From the cell containing the given text, extract its center point as (x, y) coordinate. 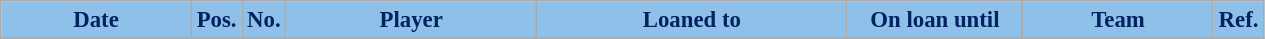
Pos. (216, 20)
Ref. (1238, 20)
Date (96, 20)
On loan until (935, 20)
Team (1118, 20)
No. (264, 20)
Player (412, 20)
Loaned to (692, 20)
